Determine the (x, y) coordinate at the center of the cell enclosing the given text.  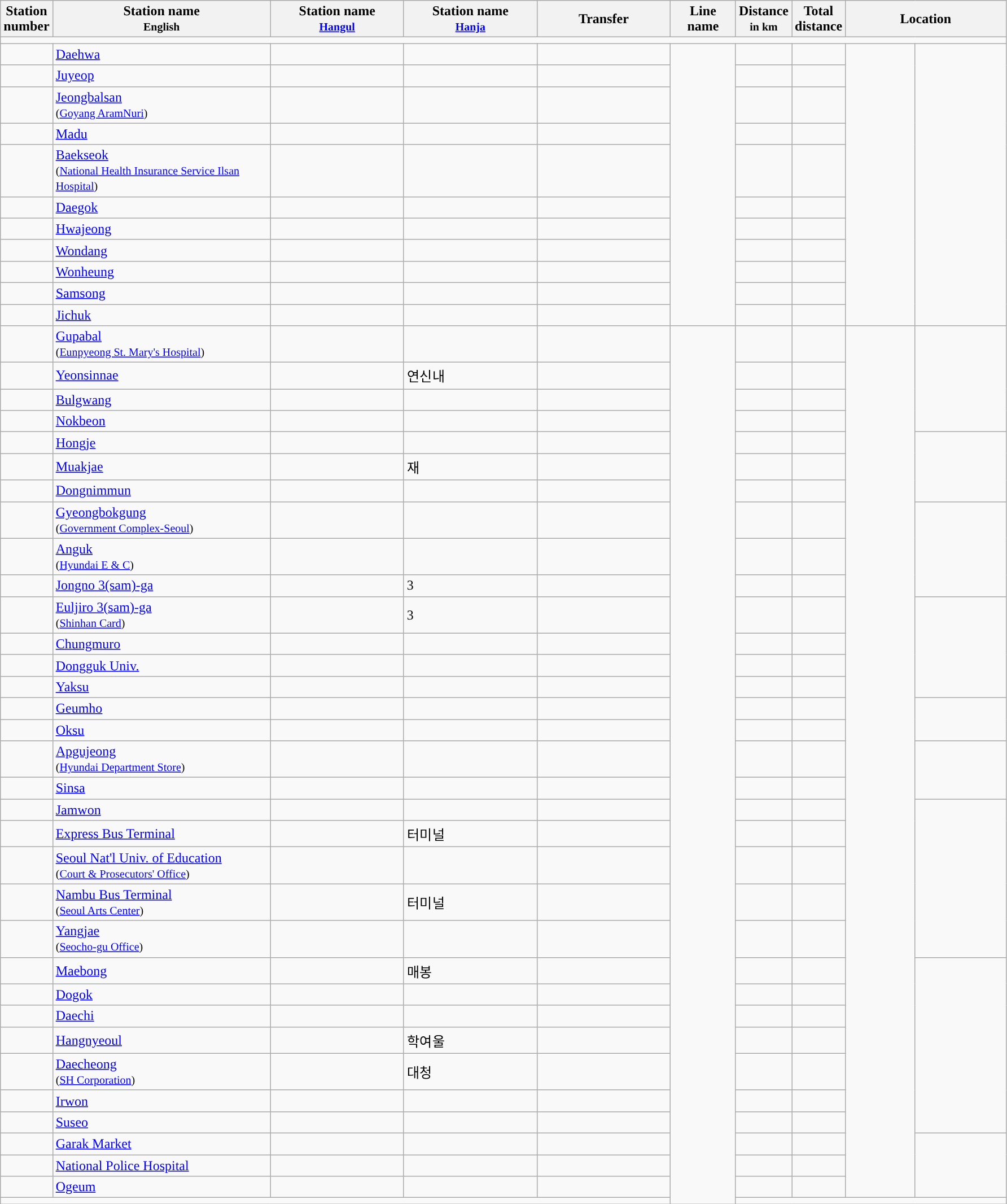
Station nameHangul (337, 19)
Daegok (161, 207)
학여울 (470, 1040)
Dogok (161, 994)
Jeongbalsan (Goyang AramNuri) (161, 105)
Hwajeong (161, 229)
Totaldistance (818, 19)
Oksu (161, 730)
대청 (470, 1072)
Chungmuro (161, 644)
Madu (161, 134)
Baekseok (National Health Insurance Service Ilsan Hospital) (161, 171)
Daehwa (161, 54)
Maebong (161, 970)
Garak Market (161, 1144)
National Police Hospital (161, 1165)
Gyeongbokgung (Government Complex-Seoul) (161, 520)
Yangjae (Seocho-gu Office) (161, 939)
Dongguk Univ. (161, 665)
Gupabal (Eunpyeong St. Mary's Hospital) (161, 344)
Transfer (603, 19)
Juyeop (161, 76)
Geumho (161, 708)
Samsong (161, 293)
Stationnumber (27, 19)
Daecheong (SH Corporation) (161, 1072)
연신내 (470, 376)
Dongnimmun (161, 491)
Euljiro 3(sam)-ga (Shinhan Card) (161, 614)
Daechi (161, 1016)
Bulgwang (161, 400)
Suseo (161, 1122)
Location (926, 19)
Apgujeong (Hyundai Department Store) (161, 759)
Hongje (161, 443)
Yeonsinnae (161, 376)
Muakjae (161, 466)
Hangnyeoul (161, 1040)
Sinsa (161, 788)
Irwon (161, 1101)
매봉 (470, 970)
Wonheung (161, 272)
Jamwon (161, 810)
Anguk (Hyundai E & C) (161, 557)
Distancein km (763, 19)
Wondang (161, 250)
Jichuk (161, 315)
Ogeum (161, 1187)
재 (470, 466)
Line name (703, 19)
Station nameHanja (470, 19)
Yaksu (161, 687)
Nokbeon (161, 421)
Express Bus Terminal (161, 834)
Station nameEnglish (161, 19)
Nambu Bus Terminal (Seoul Arts Center) (161, 902)
Seoul Nat'l Univ. of Education (Court & Prosecutors' Office) (161, 865)
Jongno 3(sam)-ga (161, 586)
